Find where the given text appears and provide that cell's center as [X, Y] coordinate. 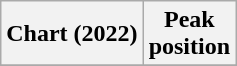
Peakposition [189, 34]
Chart (2022) [72, 34]
